Find where the given text appears and provide that cell's center as [x, y] coordinate. 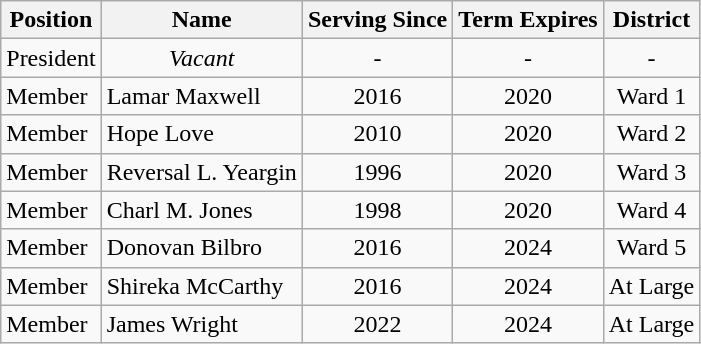
Lamar Maxwell [202, 96]
Serving Since [377, 20]
1996 [377, 172]
2022 [377, 324]
Hope Love [202, 134]
1998 [377, 210]
District [652, 20]
Reversal L. Yeargin [202, 172]
Vacant [202, 58]
Ward 4 [652, 210]
Ward 2 [652, 134]
James Wright [202, 324]
Ward 1 [652, 96]
President [51, 58]
Position [51, 20]
Term Expires [528, 20]
Name [202, 20]
Charl M. Jones [202, 210]
Donovan Bilbro [202, 248]
Ward 5 [652, 248]
Ward 3 [652, 172]
Shireka McCarthy [202, 286]
2010 [377, 134]
